From the cell containing the given text, extract its center point as (x, y) coordinate. 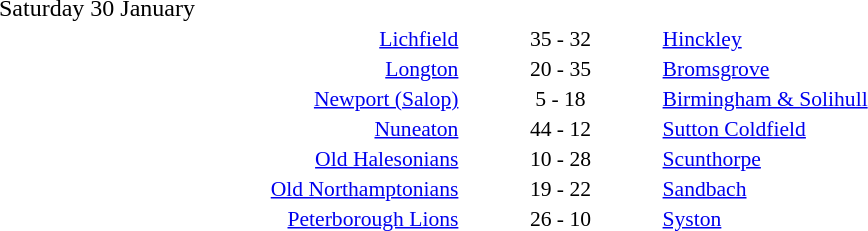
5 - 18 (560, 98)
35 - 32 (560, 38)
20 - 35 (560, 68)
10 - 28 (560, 158)
44 - 12 (560, 128)
19 - 22 (560, 188)
